Extract the [X, Y] coordinate from the center of the cell holding the provided text.  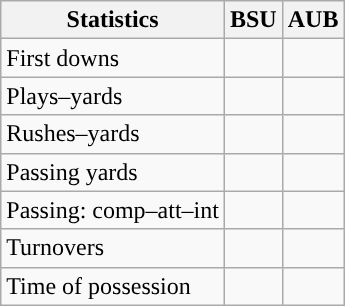
Statistics [113, 20]
First downs [113, 58]
Passing yards [113, 172]
Rushes–yards [113, 134]
BSU [253, 20]
AUB [313, 20]
Turnovers [113, 248]
Time of possession [113, 286]
Passing: comp–att–int [113, 210]
Plays–yards [113, 96]
